Extract the [x, y] coordinate from the center of the cell holding the provided text.  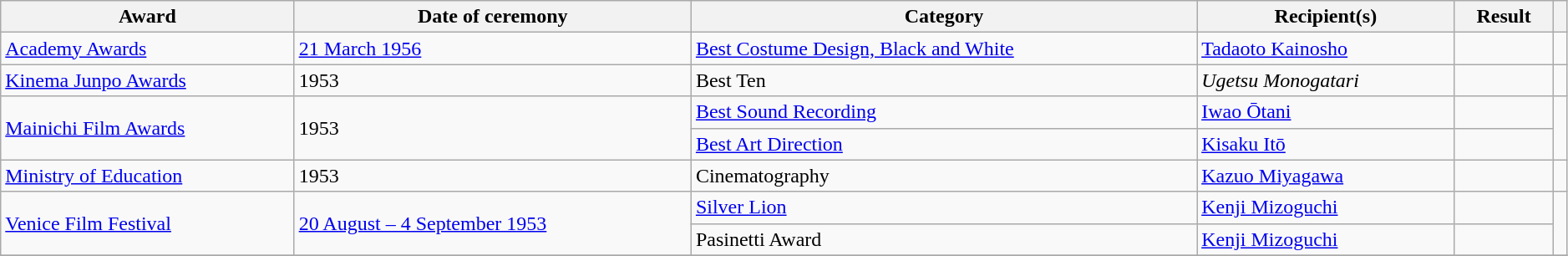
Cinematography [944, 176]
Result [1504, 17]
Award [147, 17]
Ministry of Education [147, 176]
Pasinetti Award [944, 239]
Recipient(s) [1326, 17]
Best Costume Design, Black and White [944, 49]
Ugetsu Monogatari [1326, 80]
Kisaku Itō [1326, 144]
Best Ten [944, 80]
20 August – 4 September 1953 [493, 223]
Best Art Direction [944, 144]
Best Sound Recording [944, 112]
Academy Awards [147, 49]
Iwao Ōtani [1326, 112]
Mainichi Film Awards [147, 128]
Tadaoto Kainosho [1326, 49]
Category [944, 17]
Kinema Junpo Awards [147, 80]
Date of ceremony [493, 17]
Silver Lion [944, 207]
21 March 1956 [493, 49]
Kazuo Miyagawa [1326, 176]
Venice Film Festival [147, 223]
